Search for the cell housing the specified text and yield its [x, y] center coordinate. 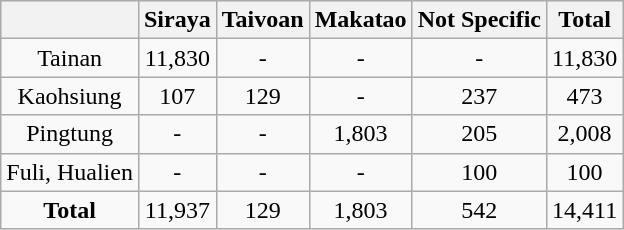
473 [585, 96]
Siraya [177, 20]
205 [479, 134]
107 [177, 96]
Fuli, Hualien [70, 172]
237 [479, 96]
Tainan [70, 58]
542 [479, 210]
14,411 [585, 210]
Makatao [360, 20]
Taivoan [262, 20]
11,937 [177, 210]
Kaohsiung [70, 96]
Pingtung [70, 134]
Not Specific [479, 20]
2,008 [585, 134]
